Provide the [X, Y] coordinate of the cell's center where the given text is located.  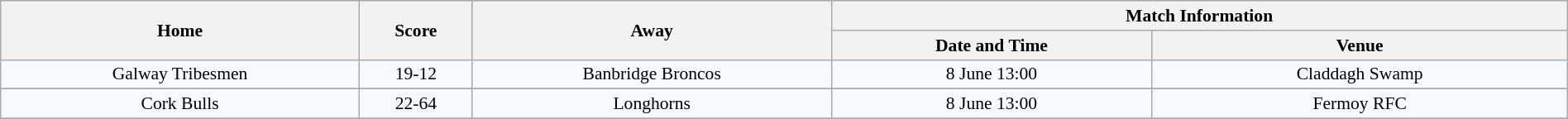
Match Information [1199, 16]
Cork Bulls [180, 104]
Claddagh Swamp [1360, 74]
22-64 [415, 104]
Home [180, 30]
Date and Time [992, 45]
Longhorns [652, 104]
Score [415, 30]
Banbridge Broncos [652, 74]
Fermoy RFC [1360, 104]
Galway Tribesmen [180, 74]
Away [652, 30]
Venue [1360, 45]
19-12 [415, 74]
